Capture the cell that displays the provided text and extract its (X, Y) central coordinate. 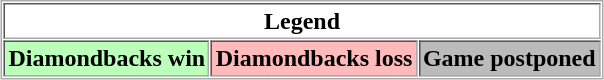
Game postponed (509, 58)
Diamondbacks win (107, 58)
Legend (302, 21)
Diamondbacks loss (314, 58)
